Pinpoint the cell where the given text exists, returning its [x, y] midpoint coordinate. 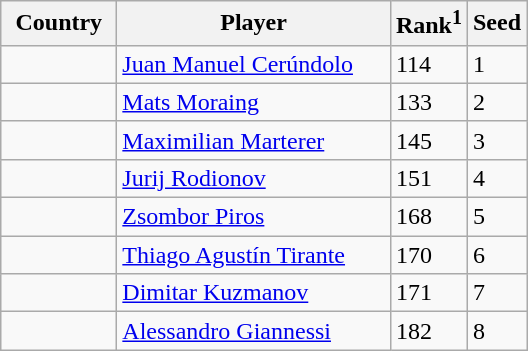
Juan Manuel Cerúndolo [254, 64]
7 [496, 293]
Country [59, 24]
4 [496, 178]
170 [428, 255]
Player [254, 24]
2 [496, 102]
5 [496, 217]
8 [496, 331]
Maximilian Marterer [254, 140]
114 [428, 64]
Alessandro Giannessi [254, 331]
Rank1 [428, 24]
Thiago Agustín Tirante [254, 255]
133 [428, 102]
182 [428, 331]
145 [428, 140]
Zsombor Piros [254, 217]
168 [428, 217]
Seed [496, 24]
6 [496, 255]
151 [428, 178]
1 [496, 64]
171 [428, 293]
Dimitar Kuzmanov [254, 293]
Mats Moraing [254, 102]
3 [496, 140]
Jurij Rodionov [254, 178]
